Determine the [X, Y] coordinate at the center of the cell enclosing the given text.  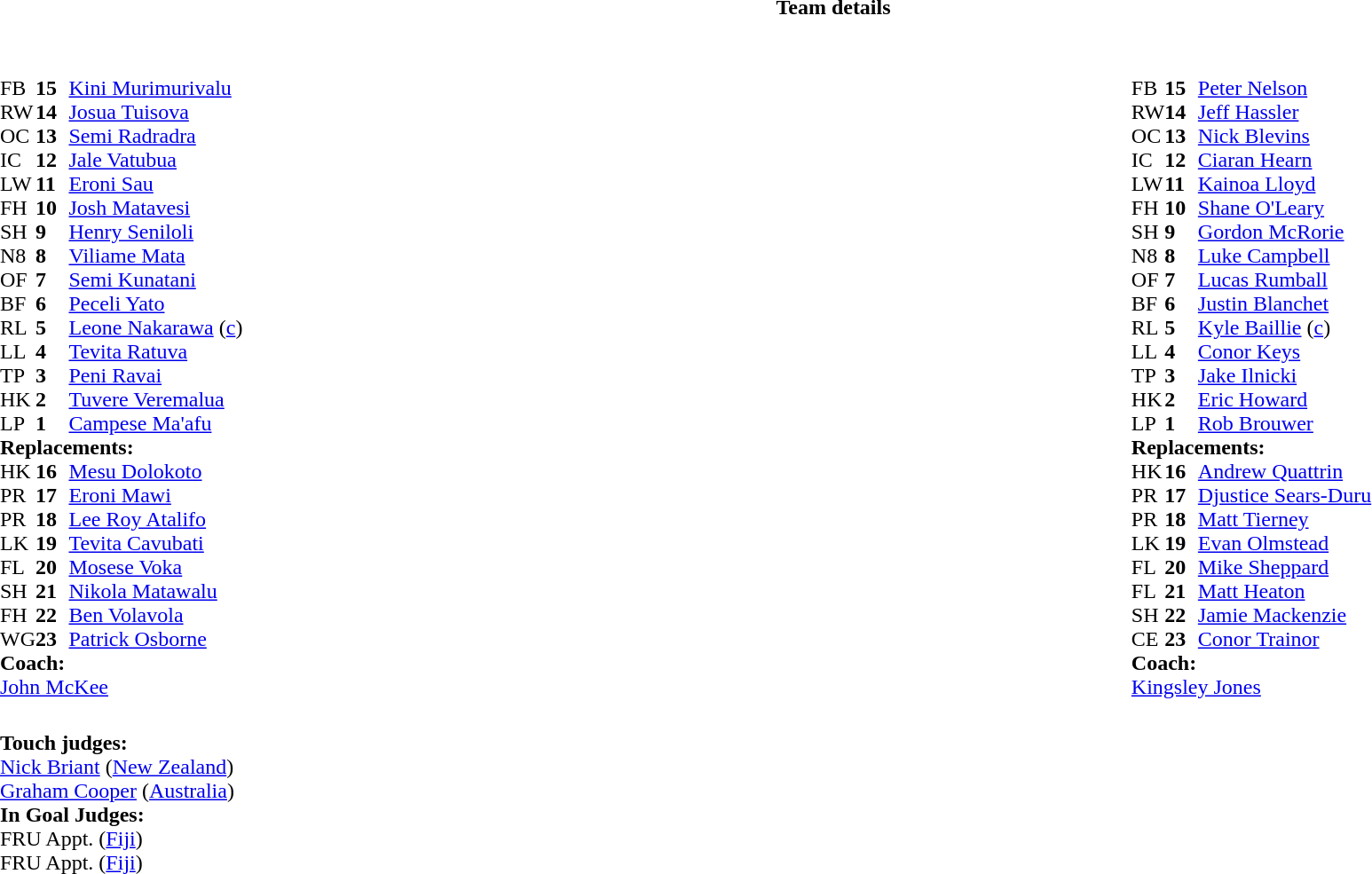
Conor Trainor [1285, 639]
Peter Nelson [1285, 89]
Matt Tierney [1285, 520]
John McKee [121, 687]
Jale Vatubua [155, 160]
Kainoa Lloyd [1285, 185]
Mosese Voka [155, 568]
Peceli Yato [155, 303]
Leone Nakarawa (c) [155, 328]
Shane O'Leary [1285, 208]
Mesu Dolokoto [155, 472]
Lee Roy Atalifo [155, 520]
Eroni Sau [155, 185]
Nikola Matawalu [155, 591]
Kyle Baillie (c) [1285, 328]
Tevita Cavubati [155, 543]
Viliame Mata [155, 256]
Djustice Sears-Duru [1285, 495]
Josua Tuisova [155, 112]
Tuvere Veremalua [155, 399]
Patrick Osborne [155, 639]
Tevita Ratuva [155, 351]
WG [18, 639]
Evan Olmstead [1285, 543]
Henry Seniloli [155, 232]
Jake Ilnicki [1285, 376]
Eric Howard [1285, 399]
Ben Volavola [155, 616]
Campese Ma'afu [155, 424]
Peni Ravai [155, 376]
Kini Murimurivalu [155, 89]
Jamie Mackenzie [1285, 616]
Semi Kunatani [155, 280]
Gordon McRorie [1285, 232]
Kingsley Jones [1251, 687]
Lucas Rumball [1285, 280]
Nick Blevins [1285, 137]
Eroni Mawi [155, 495]
Jeff Hassler [1285, 112]
Mike Sheppard [1285, 568]
Rob Brouwer [1285, 424]
Semi Radradra [155, 137]
Josh Matavesi [155, 208]
CE [1148, 639]
Ciaran Hearn [1285, 160]
Matt Heaton [1285, 591]
Andrew Quattrin [1285, 472]
Luke Campbell [1285, 256]
Conor Keys [1285, 351]
Justin Blanchet [1285, 303]
